Provide the (x, y) coordinate of the cell's center where the given text is located.  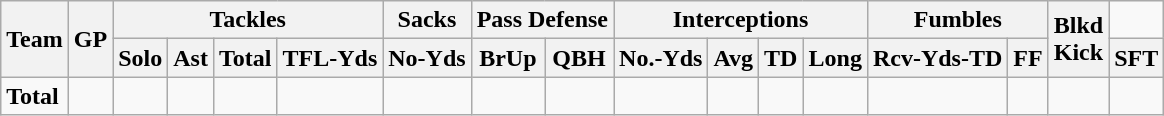
Rcv-Yds-TD (937, 58)
Solo (140, 58)
TFL-Yds (330, 58)
BlkdKick (1078, 39)
Ast (191, 58)
Interceptions (741, 20)
Tackles (248, 20)
Pass Defense (542, 20)
Sacks (427, 20)
GP (90, 39)
SFT (1136, 58)
No-Yds (427, 58)
FF (1028, 58)
No.-Yds (661, 58)
Avg (734, 58)
QBH (578, 58)
BrUp (508, 58)
TD (781, 58)
Fumbles (958, 20)
Team (35, 39)
Long (835, 58)
